Identify which cell holds the provided text, then report its (X, Y) central coordinate. 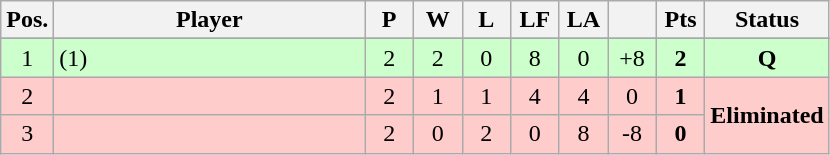
+8 (632, 58)
Player (210, 20)
-8 (632, 134)
LF (536, 20)
3 (28, 134)
Status (767, 20)
P (390, 20)
Q (767, 58)
W (438, 20)
(1) (210, 58)
Eliminated (767, 115)
L (486, 20)
LA (584, 20)
Pos. (28, 20)
Pts (680, 20)
